Determine the (x, y) coordinate at the center of the cell enclosing the given text.  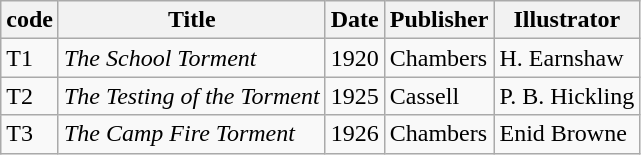
1926 (354, 134)
Date (354, 20)
T3 (30, 134)
Illustrator (567, 20)
The School Torment (192, 58)
T2 (30, 96)
The Camp Fire Torment (192, 134)
1925 (354, 96)
H. Earnshaw (567, 58)
1920 (354, 58)
Enid Browne (567, 134)
Title (192, 20)
P. B. Hickling (567, 96)
code (30, 20)
Publisher (439, 20)
T1 (30, 58)
Cassell (439, 96)
The Testing of the Torment (192, 96)
